Detect which cell encompasses the target text, then output its [X, Y] center coordinate. 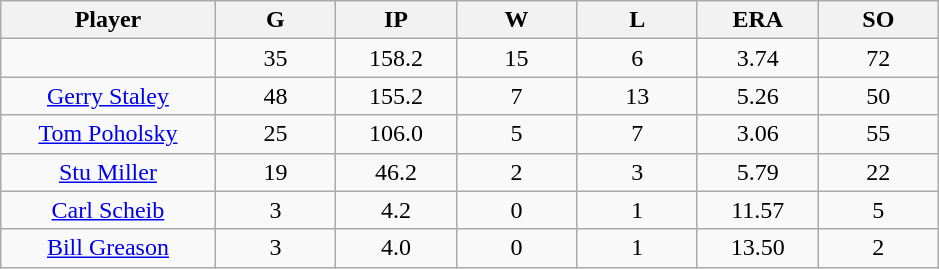
Bill Greason [108, 248]
3.06 [758, 134]
13.50 [758, 248]
Carl Scheib [108, 210]
48 [276, 96]
Player [108, 20]
6 [638, 58]
106.0 [396, 134]
5.26 [758, 96]
L [638, 20]
W [516, 20]
4.2 [396, 210]
158.2 [396, 58]
SO [878, 20]
IP [396, 20]
46.2 [396, 172]
11.57 [758, 210]
Gerry Staley [108, 96]
G [276, 20]
25 [276, 134]
4.0 [396, 248]
22 [878, 172]
Tom Poholsky [108, 134]
72 [878, 58]
3.74 [758, 58]
155.2 [396, 96]
50 [878, 96]
13 [638, 96]
5.79 [758, 172]
15 [516, 58]
19 [276, 172]
ERA [758, 20]
Stu Miller [108, 172]
55 [878, 134]
35 [276, 58]
